Capture the cell that displays the provided text and extract its (X, Y) central coordinate. 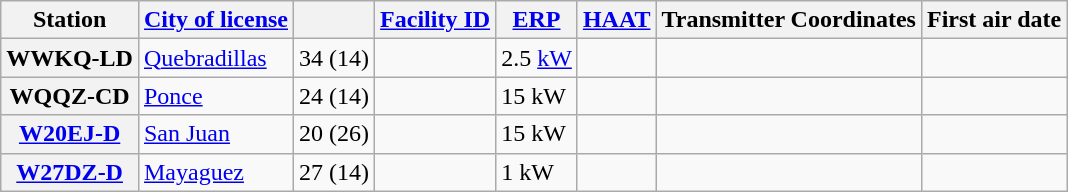
Ponce (216, 96)
24 (14) (334, 96)
20 (26) (334, 134)
WWKQ-LD (70, 58)
San Juan (216, 134)
WQQZ-CD (70, 96)
Transmitter Coordinates (788, 20)
Mayaguez (216, 172)
ERP (537, 20)
27 (14) (334, 172)
W27DZ-D (70, 172)
HAAT (616, 20)
W20EJ-D (70, 134)
Quebradillas (216, 58)
City of license (216, 20)
Station (70, 20)
1 kW (537, 172)
Facility ID (436, 20)
2.5 kW (537, 58)
34 (14) (334, 58)
First air date (994, 20)
